Determine the [x, y] coordinate at the center of the cell enclosing the given text.  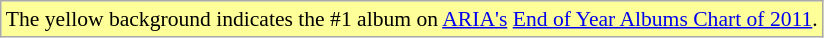
The yellow background indicates the #1 album on ARIA's End of Year Albums Chart of 2011. [412, 19]
